For the text-containing cell, return its midpoint in (x, y) coordinate format. 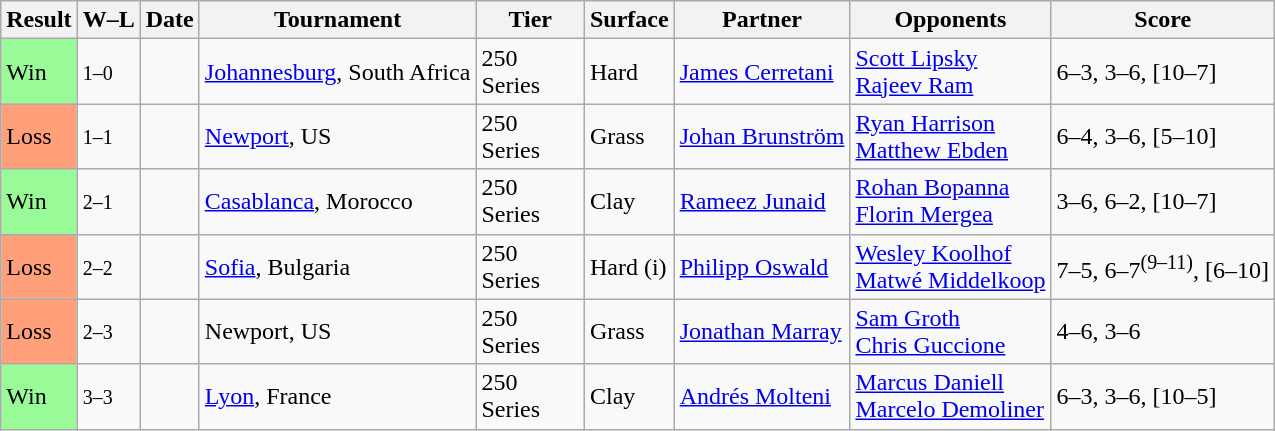
Opponents (950, 20)
Scott Lipsky Rajeev Ram (950, 72)
Hard (i) (629, 266)
Surface (629, 20)
Rameez Junaid (762, 202)
6–3, 3–6, [10–5] (1163, 396)
3–6, 6–2, [10–7] (1163, 202)
Sofia, Bulgaria (338, 266)
Sam Groth Chris Guccione (950, 332)
W–L (108, 20)
Jonathan Marray (762, 332)
2–1 (108, 202)
6–4, 3–6, [5–10] (1163, 136)
Date (170, 20)
James Cerretani (762, 72)
Philipp Oswald (762, 266)
2–3 (108, 332)
Andrés Molteni (762, 396)
Tier (530, 20)
Partner (762, 20)
Rohan Bopanna Florin Mergea (950, 202)
Casablanca, Morocco (338, 202)
1–1 (108, 136)
3–3 (108, 396)
Tournament (338, 20)
Hard (629, 72)
1–0 (108, 72)
Johan Brunström (762, 136)
6–3, 3–6, [10–7] (1163, 72)
Score (1163, 20)
Result (39, 20)
Johannesburg, South Africa (338, 72)
2–2 (108, 266)
4–6, 3–6 (1163, 332)
7–5, 6–7(9–11), [6–10] (1163, 266)
Marcus Daniell Marcelo Demoliner (950, 396)
Ryan Harrison Matthew Ebden (950, 136)
Lyon, France (338, 396)
Wesley Koolhof Matwé Middelkoop (950, 266)
